Locate the cell with the specified text and output its [x, y] center coordinate. 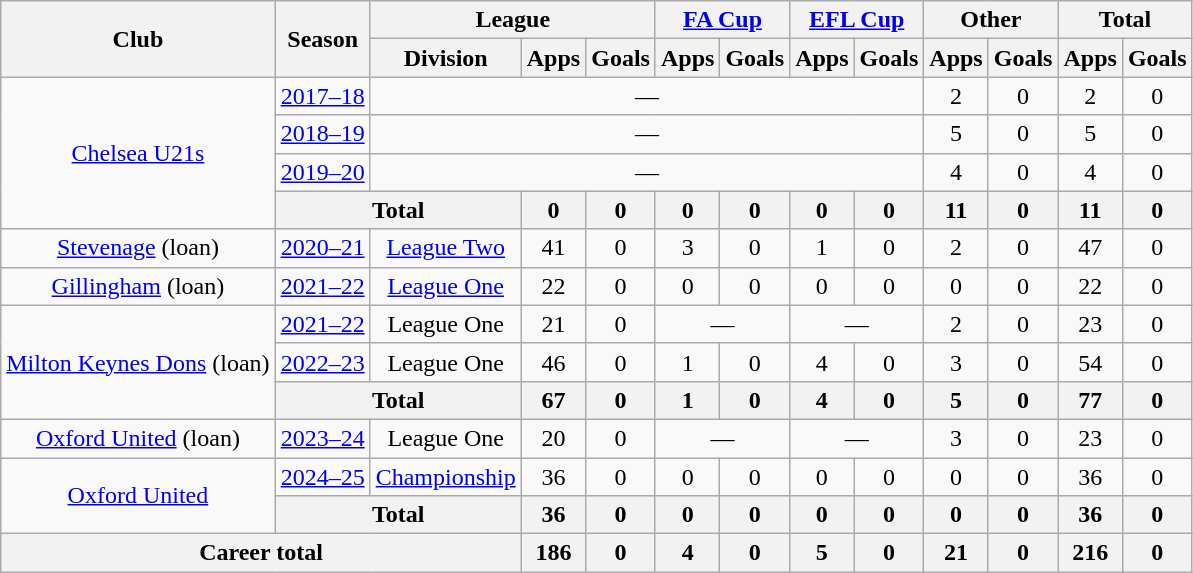
Division [446, 58]
Championship [446, 477]
Stevenage (loan) [138, 248]
41 [553, 248]
Season [322, 39]
2019–20 [322, 172]
77 [1090, 400]
Other [991, 20]
Gillingham (loan) [138, 286]
Club [138, 39]
FA Cup [722, 20]
2020–21 [322, 248]
186 [553, 553]
47 [1090, 248]
46 [553, 362]
Chelsea U21s [138, 153]
2022–23 [322, 362]
2017–18 [322, 96]
20 [553, 438]
League Two [446, 248]
2018–19 [322, 134]
League [512, 20]
54 [1090, 362]
2024–25 [322, 477]
216 [1090, 553]
Oxford United [138, 496]
EFL Cup [857, 20]
Oxford United (loan) [138, 438]
Milton Keynes Dons (loan) [138, 362]
2023–24 [322, 438]
67 [553, 400]
Career total [261, 553]
